Scan for the cell matching the given text and deliver its [X, Y] coordinate at center. 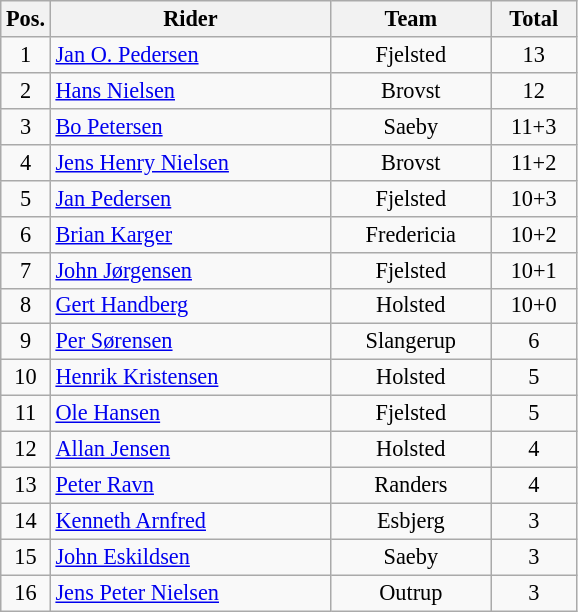
Jan Pedersen [190, 198]
16 [26, 593]
11 [26, 414]
Peter Ravn [190, 485]
Allan Jensen [190, 450]
9 [26, 342]
15 [26, 557]
Kenneth Arnfred [190, 521]
Randers [411, 485]
Esbjerg [411, 521]
Outrup [411, 593]
Henrik Kristensen [190, 378]
Hans Nielsen [190, 90]
Jan O. Pedersen [190, 55]
Jens Peter Nielsen [190, 593]
John Eskildsen [190, 557]
10+0 [534, 306]
Rider [190, 19]
John Jørgensen [190, 270]
Gert Handberg [190, 306]
8 [26, 306]
Jens Henry Nielsen [190, 162]
1 [26, 55]
10 [26, 378]
Brian Karger [190, 234]
11+3 [534, 126]
Slangerup [411, 342]
Pos. [26, 19]
Fredericia [411, 234]
10+2 [534, 234]
Bo Petersen [190, 126]
10+1 [534, 270]
Ole Hansen [190, 414]
7 [26, 270]
14 [26, 521]
11+2 [534, 162]
2 [26, 90]
Per Sørensen [190, 342]
Team [411, 19]
10+3 [534, 198]
Total [534, 19]
